Detect which cell encompasses the target text, then output its [X, Y] center coordinate. 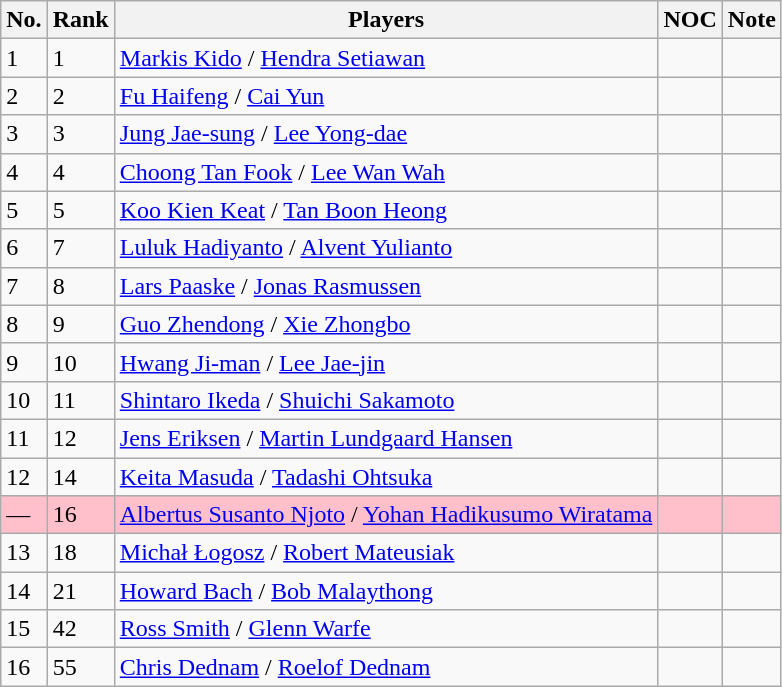
Markis Kido / Hendra Setiawan [386, 58]
Ross Smith / Glenn Warfe [386, 629]
Players [386, 20]
Howard Bach / Bob Malaythong [386, 591]
Rank [80, 20]
42 [80, 629]
Choong Tan Fook / Lee Wan Wah [386, 172]
NOC [690, 20]
Koo Kien Keat / Tan Boon Heong [386, 210]
21 [80, 591]
Guo Zhendong / Xie Zhongbo [386, 324]
Lars Paaske / Jonas Rasmussen [386, 286]
Hwang Ji-man / Lee Jae-jin [386, 362]
Jens Eriksen / Martin Lundgaard Hansen [386, 438]
Jung Jae-sung / Lee Yong-dae [386, 134]
Shintaro Ikeda / Shuichi Sakamoto [386, 400]
Albertus Susanto Njoto / Yohan Hadikusumo Wiratama [386, 515]
— [24, 515]
No. [24, 20]
6 [24, 248]
13 [24, 553]
15 [24, 629]
Michał Łogosz / Robert Mateusiak [386, 553]
Keita Masuda / Tadashi Ohtsuka [386, 477]
Chris Dednam / Roelof Dednam [386, 667]
Note [752, 20]
Luluk Hadiyanto / Alvent Yulianto [386, 248]
18 [80, 553]
Fu Haifeng / Cai Yun [386, 96]
55 [80, 667]
